Pinpoint the cell where the given text exists, returning its (x, y) midpoint coordinate. 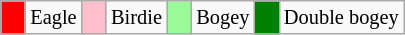
Bogey (222, 17)
Double bogey (342, 17)
Eagle (53, 17)
Birdie (136, 17)
